For the text-containing cell, return its midpoint in [X, Y] coordinate format. 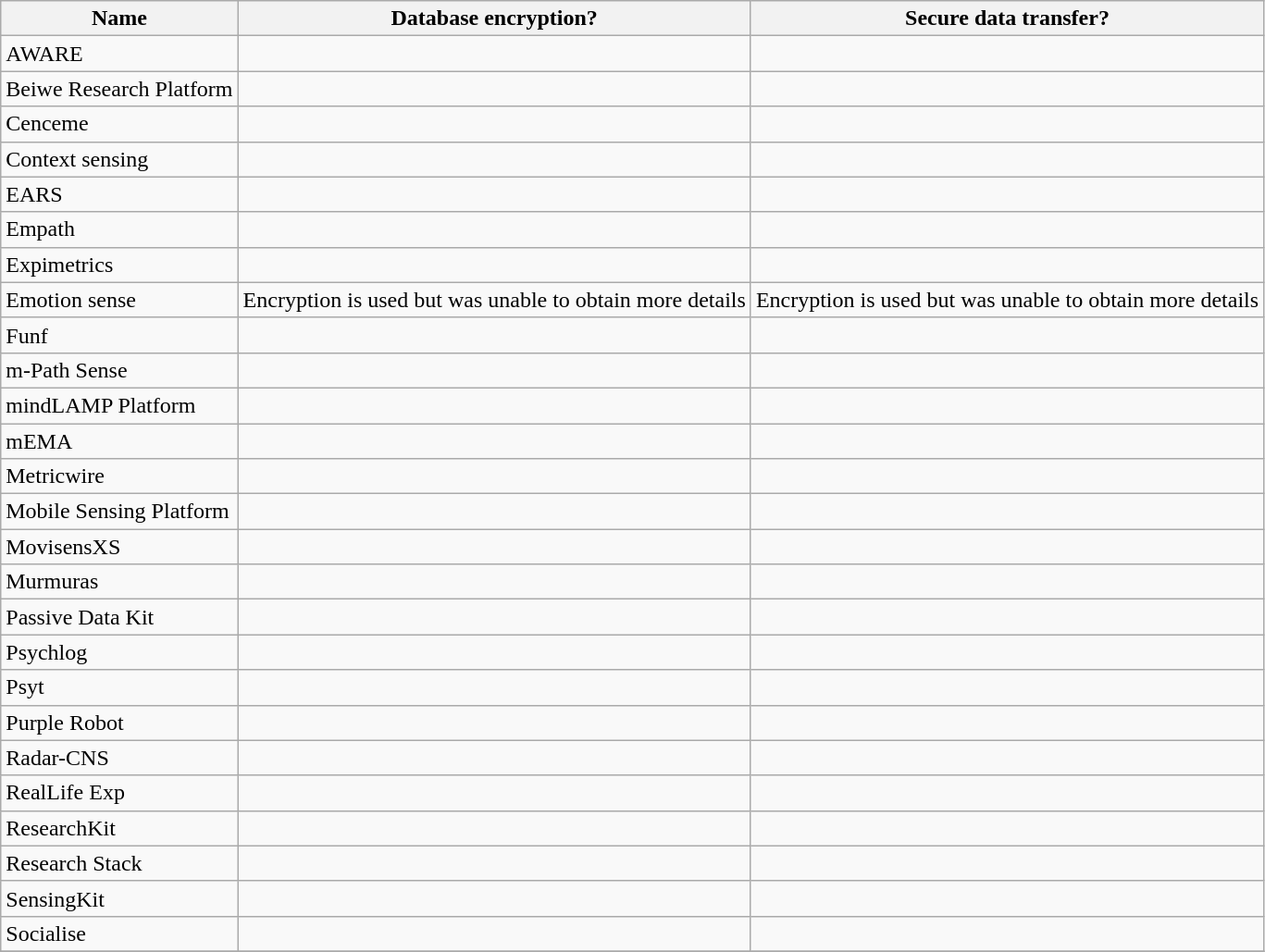
ResearchKit [119, 828]
mEMA [119, 441]
AWARE [119, 54]
Emotion sense [119, 300]
Murmuras [119, 582]
Context sensing [119, 159]
SensingKit [119, 898]
Socialise [119, 933]
Cenceme [119, 124]
Psychlog [119, 652]
EARS [119, 194]
Expimetrics [119, 265]
Secure data transfer? [1007, 19]
Database encryption? [494, 19]
Beiwe Research Platform [119, 89]
Name [119, 19]
Mobile Sensing Platform [119, 512]
mindLAMP Platform [119, 405]
Passive Data Kit [119, 617]
Purple Robot [119, 723]
Research Stack [119, 863]
Radar-CNS [119, 758]
RealLife Exp [119, 793]
Psyt [119, 687]
Metricwire [119, 476]
m-Path Sense [119, 370]
Empath [119, 229]
Funf [119, 335]
MovisensXS [119, 547]
